Extract the (X, Y) coordinate from the center of the cell holding the provided text.  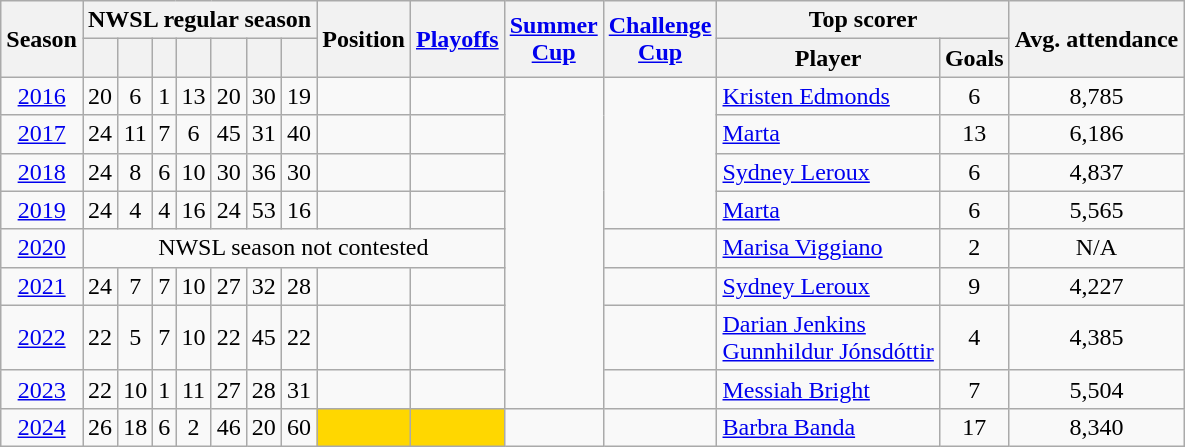
36 (264, 172)
32 (264, 286)
60 (298, 427)
5,565 (1096, 210)
2018 (42, 172)
Kristen Edmonds (828, 96)
46 (228, 427)
53 (264, 210)
Playoffs (457, 39)
Player (828, 58)
4,227 (1096, 286)
2016 (42, 96)
6,186 (1096, 134)
40 (298, 134)
Marisa Viggiano (828, 248)
Messiah Bright (828, 389)
5 (136, 338)
19 (298, 96)
5,504 (1096, 389)
2024 (42, 427)
2022 (42, 338)
2023 (42, 389)
2020 (42, 248)
Season (42, 39)
Barbra Banda (828, 427)
Darian Jenkins Gunnhildur Jónsdóttir (828, 338)
Avg. attendance (1096, 39)
2019 (42, 210)
8,340 (1096, 427)
26 (100, 427)
18 (136, 427)
ChallengeCup (660, 39)
Top scorer (863, 20)
SummerCup (554, 39)
N/A (1096, 248)
2021 (42, 286)
NWSL regular season (199, 20)
2017 (42, 134)
4,837 (1096, 172)
8,785 (1096, 96)
NWSL season not contested (293, 248)
Position (364, 39)
9 (974, 286)
4,385 (1096, 338)
Goals (974, 58)
8 (136, 172)
17 (974, 427)
